Scan for the cell matching the given text and deliver its (X, Y) coordinate at center. 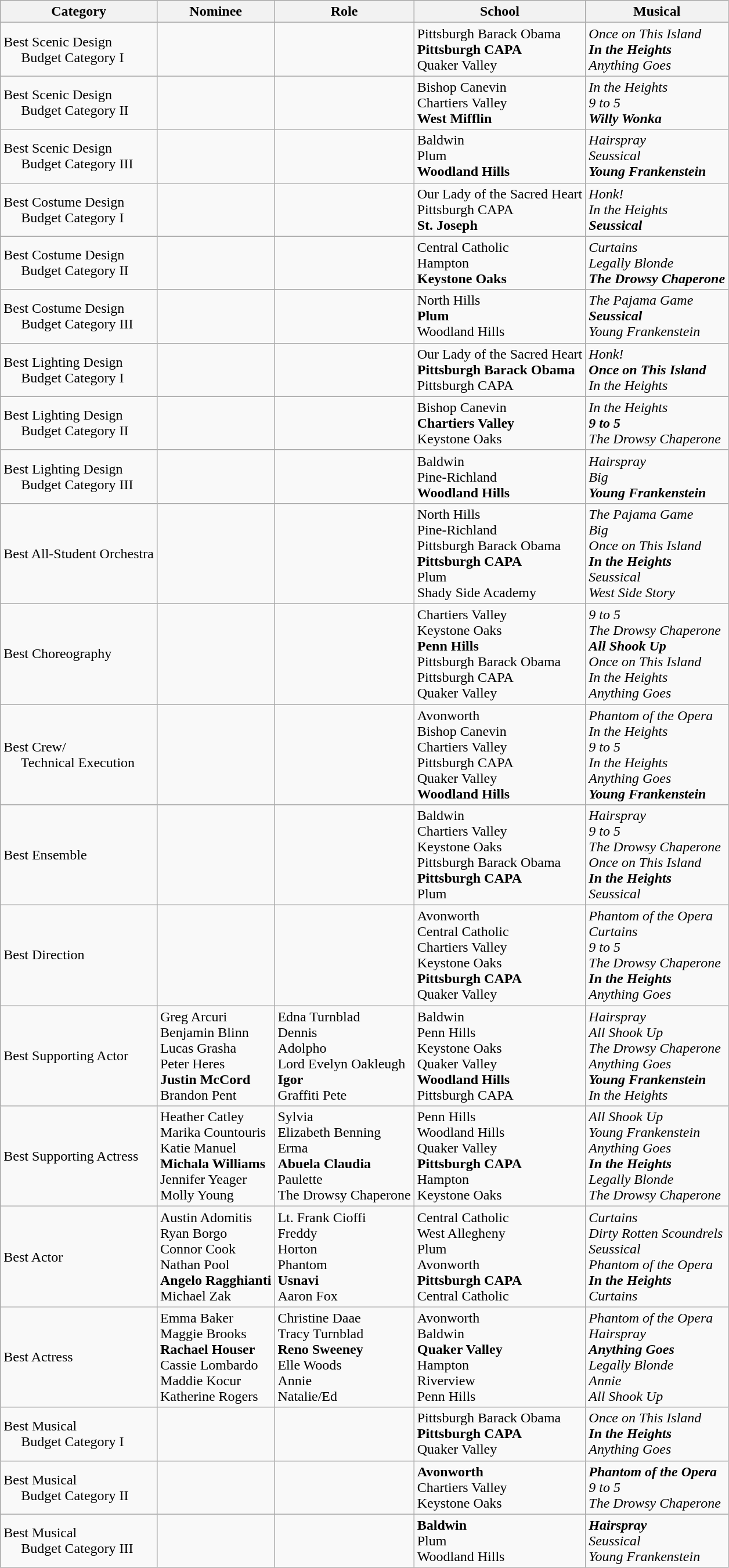
AvonworthChartiers ValleyKeystone Oaks (500, 1487)
Best Costume Design Budget Category I (79, 209)
Best All-Student Orchestra (79, 554)
The Pajama GameBigOnce on This IslandIn the HeightsSeussicalWest Side Story (657, 554)
AvonworthBaldwinQuaker ValleyHamptonRiverviewPenn Hills (500, 1357)
The Pajama GameSeussicalYoung Frankenstein (657, 316)
Nominee (215, 12)
Honk!Once on This IslandIn the Heights (657, 370)
Best Ensemble (79, 855)
Heather CatleyMarika CountourisKatie ManuelMichala WilliamsJennifer YeagerMolly Young (215, 1156)
Category (79, 12)
Bishop CanevinChartiers ValleyWest Mifflin (500, 103)
Central CatholicHamptonKeystone Oaks (500, 263)
CurtainsLegally BlondeThe Drowsy Chaperone (657, 263)
Musical (657, 12)
BaldwinChartiers ValleyKeystone OaksPittsburgh Barack ObamaPittsburgh CAPAPlum (500, 855)
Best Musical Budget Category II (79, 1487)
BaldwinPine-RichlandWoodland Hills (500, 476)
Best Scenic Design Budget Category II (79, 103)
Phantom of the OperaCurtains9 to 5The Drowsy ChaperoneIn the HeightsAnything Goes (657, 955)
Best Lighting Design Budget Category III (79, 476)
Honk!In the HeightsSeussical (657, 209)
BaldwinPenn HillsKeystone OaksQuaker ValleyWoodland HillsPittsburgh CAPA (500, 1056)
Best Lighting Design Budget Category II (79, 423)
Lt. Frank CioffiFreddyHortonPhantomUsnaviAaron Fox (344, 1257)
Best Supporting Actor (79, 1056)
Best Costume Design Budget Category II (79, 263)
Best Scenic Design Budget Category I (79, 49)
HairsprayBigYoung Frankenstein (657, 476)
Best Choreography (79, 653)
Best Lighting Design Budget Category I (79, 370)
Bishop CanevinChartiers ValleyKeystone Oaks (500, 423)
Penn HillsWoodland HillsQuaker ValleyPittsburgh CAPAHamptonKeystone Oaks (500, 1156)
Emma BakerMaggie BrooksRachael HouserCassie LombardoMaddie KocurKatherine Rogers (215, 1357)
Best Supporting Actress (79, 1156)
Central CatholicWest AlleghenyPlumAvonworthPittsburgh CAPACentral Catholic (500, 1257)
In the Heights9 to 5Willy Wonka (657, 103)
HairsprayAll Shook UpThe Drowsy ChaperoneAnything GoesYoung FrankensteinIn the Heights (657, 1056)
Best Direction (79, 955)
Chartiers ValleyKeystone OaksPenn HillsPittsburgh Barack ObamaPittsburgh CAPAQuaker Valley (500, 653)
Edna TurnbladDennisAdolphoLord Evelyn OakleughIgorGraffiti Pete (344, 1056)
North HillsPlumWoodland Hills (500, 316)
AvonworthCentral CatholicChartiers ValleyKeystone OaksPittsburgh CAPAQuaker Valley (500, 955)
Our Lady of the Sacred HeartPittsburgh Barack ObamaPittsburgh CAPA (500, 370)
Best Actress (79, 1357)
In the Heights9 to 5The Drowsy Chaperone (657, 423)
School (500, 12)
Phantom of the Opera9 to 5The Drowsy Chaperone (657, 1487)
North HillsPine-RichlandPittsburgh Barack ObamaPittsburgh CAPAPlumShady Side Academy (500, 554)
Best Actor (79, 1257)
Christine DaaeTracy TurnbladReno SweeneyElle WoodsAnnieNatalie/Ed (344, 1357)
CurtainsDirty Rotten ScoundrelsSeussicalPhantom of the OperaIn the HeightsCurtains (657, 1257)
Phantom of the OperaIn the Heights9 to 5In the HeightsAnything GoesYoung Frankenstein (657, 754)
Hairspray9 to 5The Drowsy ChaperoneOnce on This IslandIn the HeightsSeussical (657, 855)
Best Scenic Design Budget Category III (79, 156)
9 to 5The Drowsy ChaperoneAll Shook UpOnce on This IslandIn the HeightsAnything Goes (657, 653)
Greg ArcuriBenjamin BlinnLucas GrashaPeter HeresJustin McCordBrandon Pent (215, 1056)
Phantom of the OperaHairsprayAnything GoesLegally BlondeAnnieAll Shook Up (657, 1357)
All Shook UpYoung FrankensteinAnything GoesIn the HeightsLegally BlondeThe Drowsy Chaperone (657, 1156)
Best Costume Design Budget Category III (79, 316)
SylviaElizabeth BenningErmaAbuela ClaudiaPauletteThe Drowsy Chaperone (344, 1156)
Austin AdomitisRyan BorgoConnor CookNathan PoolAngelo RagghiantiMichael Zak (215, 1257)
Role (344, 12)
Best Crew/ Technical Execution (79, 754)
AvonworthBishop CanevinChartiers ValleyPittsburgh CAPAQuaker ValleyWoodland Hills (500, 754)
Our Lady of the Sacred HeartPittsburgh CAPASt. Joseph (500, 209)
Best Musical Budget Category III (79, 1541)
Best Musical Budget Category I (79, 1434)
